Return (x, y) of the center of cell containing provided text 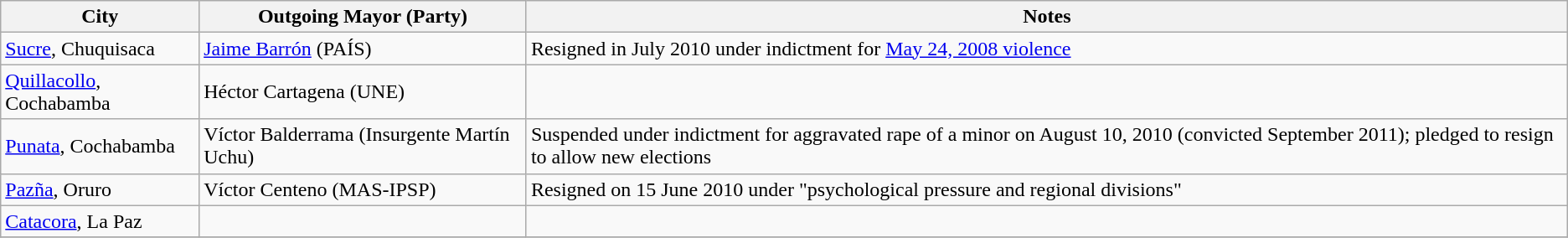
Catacora, La Paz (101, 221)
Pazña, Oruro (101, 189)
Víctor Balderrama (Insurgente Martín Uchu) (364, 146)
Punata, Cochabamba (101, 146)
Víctor Centeno (MAS-IPSP) (364, 189)
City (101, 17)
Resigned in July 2010 under indictment for May 24, 2008 violence (1047, 49)
Jaime Barrón (PAÍS) (364, 49)
Héctor Cartagena (UNE) (364, 92)
Outgoing Mayor (Party) (364, 17)
Notes (1047, 17)
Resigned on 15 June 2010 under "psychological pressure and regional divisions" (1047, 189)
Sucre, Chuquisaca (101, 49)
Suspended under indictment for aggravated rape of a minor on August 10, 2010 (convicted September 2011); pledged to resign to allow new elections (1047, 146)
Quillacollo, Cochabamba (101, 92)
